Extract the [X, Y] coordinate from the center of the cell holding the provided text.  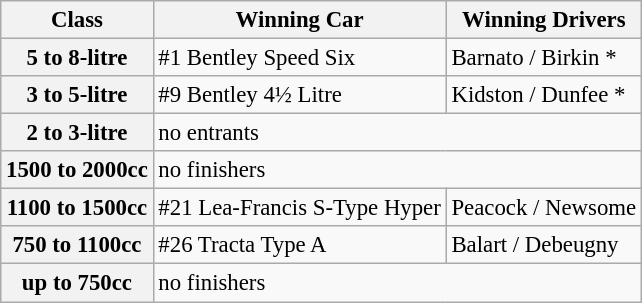
Class [77, 20]
5 to 8-litre [77, 58]
#21 Lea-Francis S-Type Hyper [300, 208]
2 to 3-litre [77, 133]
#9 Bentley 4½ Litre [300, 95]
3 to 5-litre [77, 95]
Kidston / Dunfee * [544, 95]
Barnato / Birkin * [544, 58]
#1 Bentley Speed Six [300, 58]
Winning Drivers [544, 20]
up to 750cc [77, 283]
Winning Car [300, 20]
Peacock / Newsome [544, 208]
#26 Tracta Type A [300, 245]
no entrants [397, 133]
750 to 1100cc [77, 245]
1500 to 2000cc [77, 170]
1100 to 1500cc [77, 208]
Balart / Debeugny [544, 245]
